Return the [x, y] coordinate for the center point of the cell that contains the specified text.  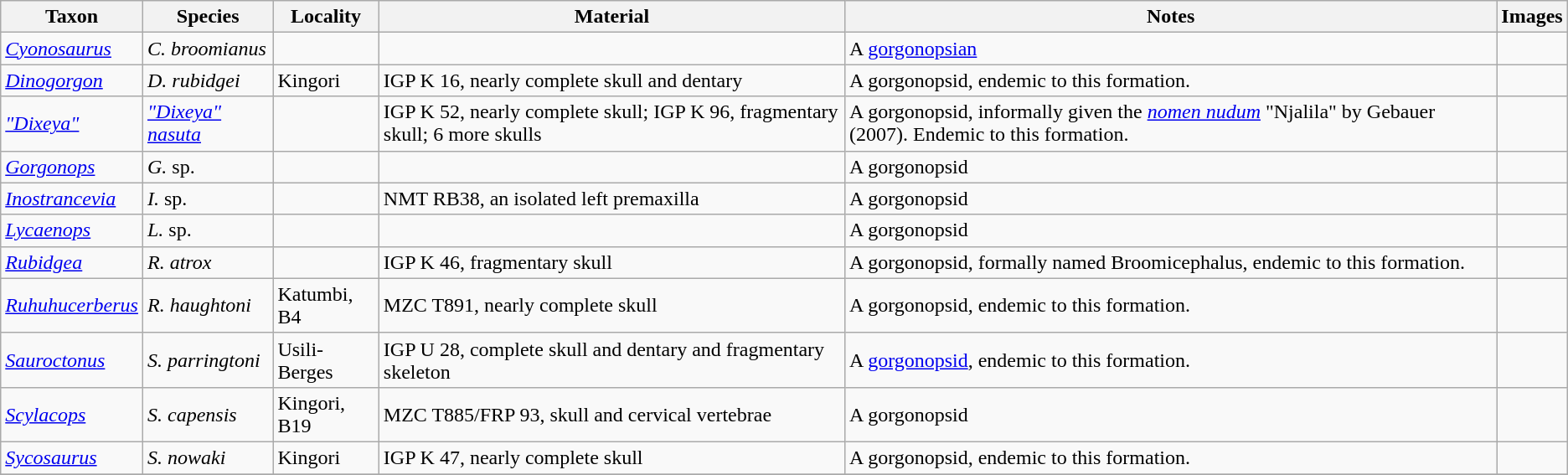
S. capensis [208, 414]
Notes [1171, 17]
R. atrox [208, 262]
A gorgonopsid, informally given the nomen nudum "Njalila" by Gebauer (2007). Endemic to this formation. [1171, 124]
Katumbi, B4 [326, 305]
Inostrancevia [72, 199]
"Dixeya" nasuta [208, 124]
S. parringtoni [208, 360]
L. sp. [208, 230]
Dinogorgon [72, 80]
Lycaenops [72, 230]
Locality [326, 17]
Gorgonops [72, 167]
NMT RB38, an isolated left premaxilla [611, 199]
Rubidgea [72, 262]
S. nowaki [208, 457]
IGP U 28, complete skull and dentary and fragmentary skeleton [611, 360]
Cyonosaurus [72, 49]
IGP K 16, nearly complete skull and dentary [611, 80]
G. sp. [208, 167]
Species [208, 17]
MZC T891, nearly complete skull [611, 305]
A gorgonopsian [1171, 49]
Sauroctonus [72, 360]
Sycosaurus [72, 457]
Images [1532, 17]
Usili-Berges [326, 360]
Ruhuhucerberus [72, 305]
Scylacops [72, 414]
MZC T885/FRP 93, skull and cervical vertebrae [611, 414]
C. broomianus [208, 49]
Taxon [72, 17]
Material [611, 17]
IGP K 46, fragmentary skull [611, 262]
IGP K 47, nearly complete skull [611, 457]
"Dixeya" [72, 124]
IGP K 52, nearly complete skull; IGP K 96, fragmentary skull; 6 more skulls [611, 124]
D. rubidgei [208, 80]
R. haughtoni [208, 305]
Kingori, B19 [326, 414]
I. sp. [208, 199]
A gorgonopsid, formally named Broomicephalus, endemic to this formation. [1171, 262]
